Locate the cell with the specified text and output its [x, y] center coordinate. 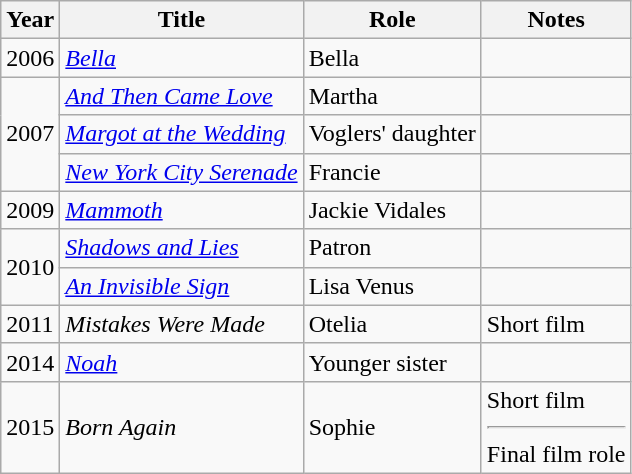
Notes [556, 20]
2009 [30, 210]
Year [30, 20]
Jackie Vidales [392, 210]
2010 [30, 267]
Margot at the Wedding [182, 134]
And Then Came Love [182, 96]
Noah [182, 362]
2011 [30, 324]
Voglers' daughter [392, 134]
Lisa Venus [392, 286]
An Invisible Sign [182, 286]
2006 [30, 58]
Title [182, 20]
2014 [30, 362]
2007 [30, 134]
Francie [392, 172]
Martha [392, 96]
Short filmFinal film role [556, 427]
Patron [392, 248]
Mammoth [182, 210]
2015 [30, 427]
Mistakes Were Made [182, 324]
Short film [556, 324]
Shadows and Lies [182, 248]
Sophie [392, 427]
Born Again [182, 427]
New York City Serenade [182, 172]
Otelia [392, 324]
Younger sister [392, 362]
Role [392, 20]
